Return (X, Y) of the center of cell containing provided text 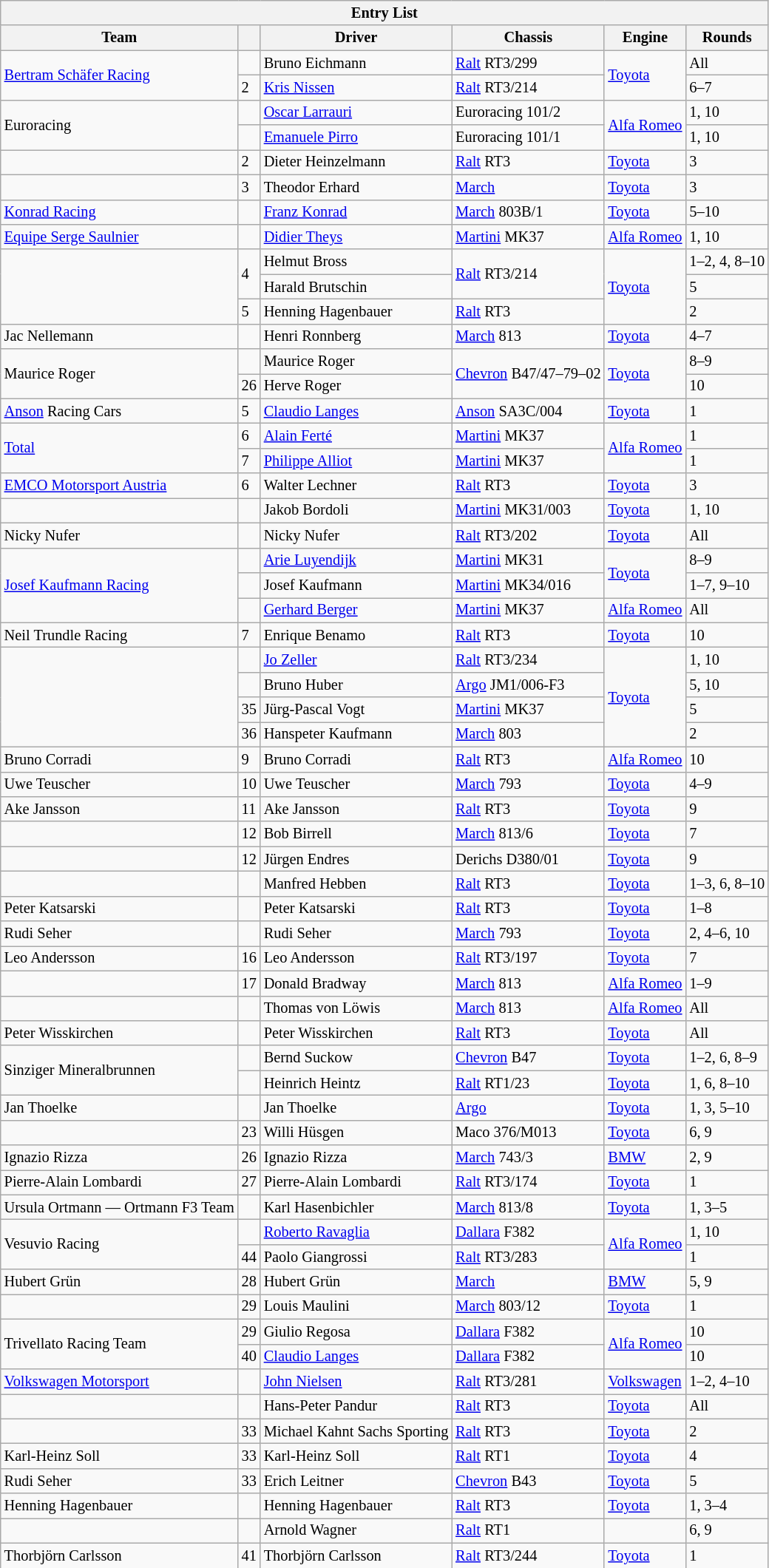
Ralt RT3/202 (528, 535)
Volkswagen (645, 1381)
Paolo Giangrossi (356, 1257)
4–9 (727, 784)
Josef Kaufmann Racing (120, 586)
Euroracing 101/2 (528, 112)
Ralt RT3/197 (528, 958)
1–2, 4, 8–10 (727, 262)
1, 3–5 (727, 1207)
Gerhard Berger (356, 610)
11 (249, 809)
1, 3, 5–10 (727, 1107)
Total (120, 448)
1–3, 6, 8–10 (727, 883)
Entry List (384, 13)
35 (249, 710)
Maco 376/M013 (528, 1133)
17 (249, 983)
Chassis (528, 38)
Alain Ferté (356, 435)
Anson SA3C/004 (528, 411)
1–2, 6, 8–9 (727, 1058)
Equipe Serge Saulnier (120, 237)
16 (249, 958)
Ralt RT3/174 (528, 1182)
Jac Nellemann (120, 336)
Kris Nissen (356, 87)
March 813/8 (528, 1207)
Bruno Huber (356, 685)
Hanspeter Kaufmann (356, 734)
Ralt RT1/23 (528, 1083)
Donald Bradway (356, 983)
Philippe Alliot (356, 461)
36 (249, 734)
Team (120, 38)
Jürgen Endres (356, 859)
2, 9 (727, 1158)
Roberto Ravaglia (356, 1232)
Emanuele Pirro (356, 138)
Ralt RT3/234 (528, 659)
Erich Leitner (356, 1481)
March 803/12 (528, 1306)
2, 4–6, 10 (727, 934)
Martini MK31 (528, 560)
Walter Lechner (356, 486)
Jakob Bordoli (356, 510)
Giulio Regosa (356, 1331)
Thomas von Löwis (356, 1008)
Enrique Benamo (356, 635)
44 (249, 1257)
5–10 (727, 212)
Trivellato Racing Team (120, 1344)
40 (249, 1357)
Hans-Peter Pandur (356, 1406)
6–7 (727, 87)
Konrad Racing (120, 212)
Dieter Heinzelmann (356, 162)
Franz Konrad (356, 212)
March 803 (528, 734)
4–7 (727, 336)
Chevron B47 (528, 1058)
Argo (528, 1107)
Michael Kahnt Sachs Sporting (356, 1431)
Arnold Wagner (356, 1530)
5, 9 (727, 1282)
Engine (645, 38)
1, 6, 8–10 (727, 1083)
Jürg-Pascal Vogt (356, 710)
Arie Luyendijk (356, 560)
Josef Kaufmann (356, 585)
Volkswagen Motorsport (120, 1381)
Bob Birrell (356, 834)
Heinrich Heintz (356, 1083)
Chevron B47/47–79–02 (528, 374)
Martini MK34/016 (528, 585)
Argo JM1/006-F3 (528, 685)
1, 3–4 (727, 1506)
Ralt RT3/281 (528, 1381)
Jo Zeller (356, 659)
Driver (356, 38)
1–7, 9–10 (727, 585)
March 813/6 (528, 834)
Willi Hüsgen (356, 1133)
Ralt RT3/244 (528, 1555)
John Nielsen (356, 1381)
Bernd Suckow (356, 1058)
Bertram Schäfer Racing (120, 75)
Ursula Ortmann — Ortmann F3 Team (120, 1207)
Manfred Hebben (356, 883)
Euroracing (120, 124)
Harald Brutschin (356, 287)
27 (249, 1182)
Ralt RT3/283 (528, 1257)
Henri Ronnberg (356, 336)
Oscar Larrauri (356, 112)
Vesuvio Racing (120, 1245)
EMCO Motorsport Austria (120, 486)
Chevron B43 (528, 1481)
5, 10 (727, 685)
Bruno Eichmann (356, 63)
28 (249, 1282)
March 743/3 (528, 1158)
Helmut Bross (356, 262)
23 (249, 1133)
Neil Trundle Racing (120, 635)
Didier Theys (356, 237)
March 803B/1 (528, 212)
Karl Hasenbichler (356, 1207)
Sinziger Mineralbrunnen (120, 1070)
Derichs D380/01 (528, 859)
Euroracing 101/1 (528, 138)
Rounds (727, 38)
1–2, 4–10 (727, 1381)
Martini MK31/003 (528, 510)
Theodor Erhard (356, 187)
Ralt RT3/299 (528, 63)
41 (249, 1555)
1–9 (727, 983)
1–8 (727, 909)
Louis Maulini (356, 1306)
Anson Racing Cars (120, 411)
Herve Roger (356, 386)
